Scan for the cell matching the given text and deliver its [X, Y] coordinate at center. 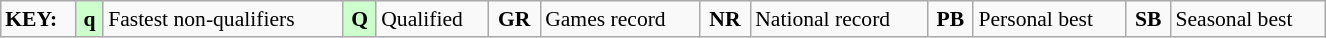
GR [514, 19]
Q [360, 19]
KEY: [38, 19]
Fastest non-qualifiers [223, 19]
PB [950, 19]
Qualified [432, 19]
Games record [620, 19]
NR [725, 19]
q [90, 19]
Seasonal best [1248, 19]
Personal best [1049, 19]
SB [1148, 19]
National record [838, 19]
